Extract the [X, Y] coordinate from the center of the cell holding the provided text.  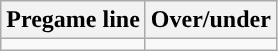
Pregame line [74, 20]
Over/under [210, 20]
